Detect which cell encompasses the target text, then output its (X, Y) center coordinate. 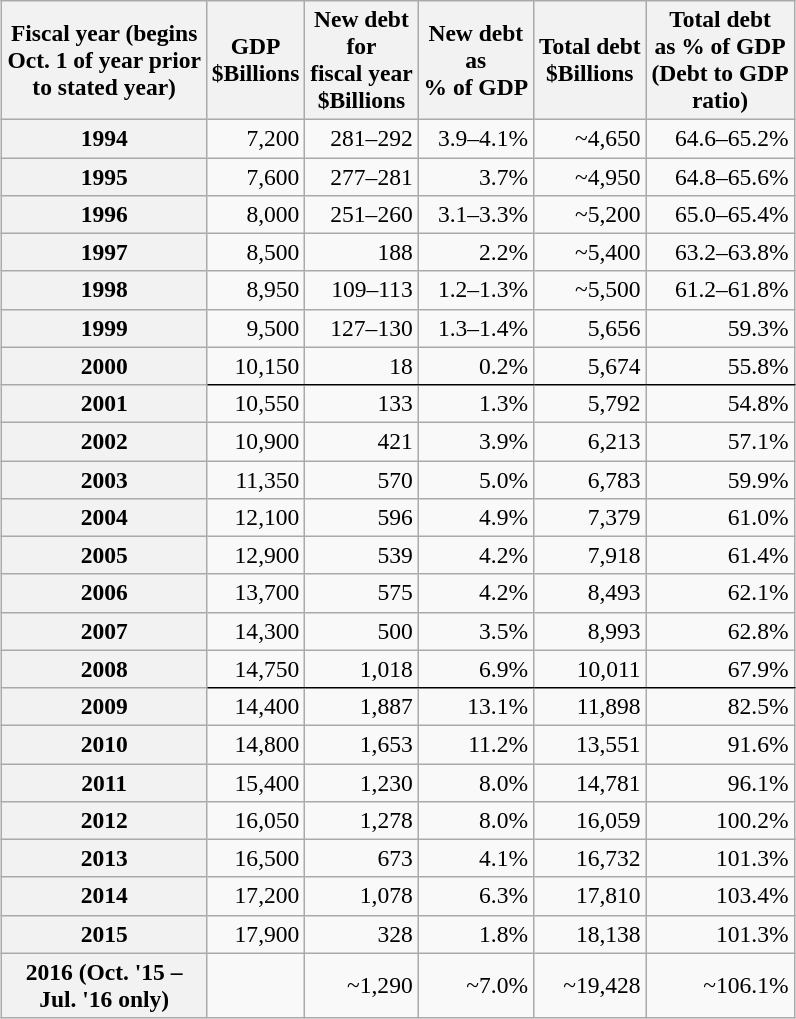
~4,650 (590, 139)
2009 (104, 707)
570 (362, 479)
2001 (104, 404)
12,900 (255, 555)
2014 (104, 896)
5.0% (476, 479)
2.2% (476, 252)
3.9–4.1% (476, 139)
2004 (104, 517)
82.5% (720, 707)
281–292 (362, 139)
11.2% (476, 745)
10,011 (590, 669)
~5,500 (590, 290)
59.9% (720, 479)
1.3–1.4% (476, 328)
1,078 (362, 896)
2016 (Oct. '15 – Jul. '16 only) (104, 986)
~1,290 (362, 986)
64.6–65.2% (720, 139)
New debtforfiscal year$Billions (362, 60)
13,700 (255, 593)
~5,200 (590, 214)
421 (362, 442)
5,674 (590, 366)
2008 (104, 669)
2012 (104, 820)
109–113 (362, 290)
100.2% (720, 820)
16,500 (255, 858)
3.1–3.3% (476, 214)
~106.1% (720, 986)
~4,950 (590, 177)
11,350 (255, 479)
1.3% (476, 404)
1,887 (362, 707)
6.3% (476, 896)
14,750 (255, 669)
14,800 (255, 745)
500 (362, 631)
7,379 (590, 517)
16,059 (590, 820)
~5,400 (590, 252)
6,783 (590, 479)
2007 (104, 631)
8,493 (590, 593)
1,018 (362, 669)
14,781 (590, 783)
Total debtas % of GDP(Debt to GDPratio) (720, 60)
2010 (104, 745)
10,150 (255, 366)
1,278 (362, 820)
277–281 (362, 177)
2011 (104, 783)
4.1% (476, 858)
1,230 (362, 783)
18,138 (590, 934)
18 (362, 366)
1996 (104, 214)
~19,428 (590, 986)
1994 (104, 139)
17,200 (255, 896)
67.9% (720, 669)
64.8–65.6% (720, 177)
7,600 (255, 177)
1998 (104, 290)
13.1% (476, 707)
10,900 (255, 442)
4.9% (476, 517)
575 (362, 593)
2002 (104, 442)
9,500 (255, 328)
10,550 (255, 404)
16,732 (590, 858)
2006 (104, 593)
2015 (104, 934)
1,653 (362, 745)
5,656 (590, 328)
127–130 (362, 328)
17,810 (590, 896)
55.8% (720, 366)
7,918 (590, 555)
3.7% (476, 177)
65.0–65.4% (720, 214)
62.8% (720, 631)
54.8% (720, 404)
8,993 (590, 631)
2000 (104, 366)
96.1% (720, 783)
1997 (104, 252)
328 (362, 934)
13,551 (590, 745)
12,100 (255, 517)
8,500 (255, 252)
61.4% (720, 555)
14,400 (255, 707)
3.9% (476, 442)
1.8% (476, 934)
133 (362, 404)
1995 (104, 177)
8,000 (255, 214)
16,050 (255, 820)
3.5% (476, 631)
15,400 (255, 783)
539 (362, 555)
0.2% (476, 366)
62.1% (720, 593)
2005 (104, 555)
2003 (104, 479)
63.2–63.8% (720, 252)
673 (362, 858)
17,900 (255, 934)
5,792 (590, 404)
251–260 (362, 214)
103.4% (720, 896)
1.2–1.3% (476, 290)
61.0% (720, 517)
14,300 (255, 631)
6.9% (476, 669)
6,213 (590, 442)
61.2–61.8% (720, 290)
59.3% (720, 328)
1999 (104, 328)
7,200 (255, 139)
GDP$Billions (255, 60)
New debtas% of GDP (476, 60)
91.6% (720, 745)
57.1% (720, 442)
596 (362, 517)
2013 (104, 858)
11,898 (590, 707)
Total debt$Billions (590, 60)
8,950 (255, 290)
Fiscal year (begins Oct. 1 of year priorto stated year) (104, 60)
~7.0% (476, 986)
188 (362, 252)
